Search for the cell housing the specified text and yield its [X, Y] center coordinate. 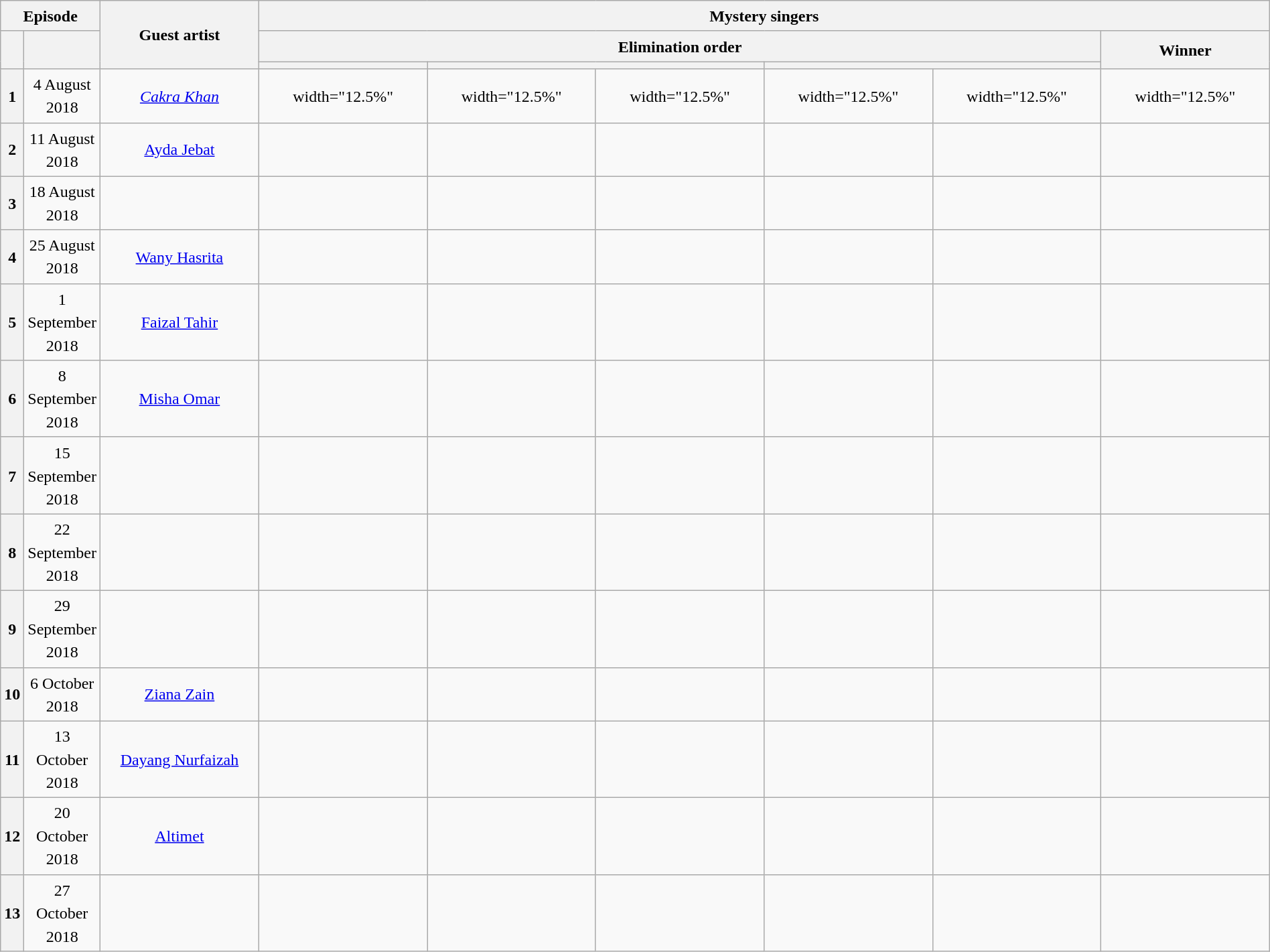
6 October 2018 [62, 694]
Cakra Khan [180, 96]
13 [12, 912]
3 [12, 203]
Ayda Jebat [180, 149]
4 August 2018 [62, 96]
Guest artist [180, 35]
11 August 2018 [62, 149]
27 October 2018 [62, 912]
1 [12, 96]
Wany Hasrita [180, 257]
29 September 2018 [62, 628]
1 September 2018 [62, 322]
12 [12, 836]
15 September 2018 [62, 476]
22 September 2018 [62, 552]
20 October 2018 [62, 836]
Winner [1186, 50]
Dayang Nurfaizah [180, 760]
5 [12, 322]
8 September 2018 [62, 399]
Faizal Tahir [180, 322]
6 [12, 399]
10 [12, 694]
Mystery singers [764, 16]
4 [12, 257]
11 [12, 760]
18 August 2018 [62, 203]
Misha Omar [180, 399]
8 [12, 552]
Episode [51, 16]
2 [12, 149]
13 October 2018 [62, 760]
9 [12, 628]
Ziana Zain [180, 694]
25 August 2018 [62, 257]
Elimination order [679, 46]
7 [12, 476]
Altimet [180, 836]
